Extract the [x, y] coordinate from the center of the cell holding the provided text.  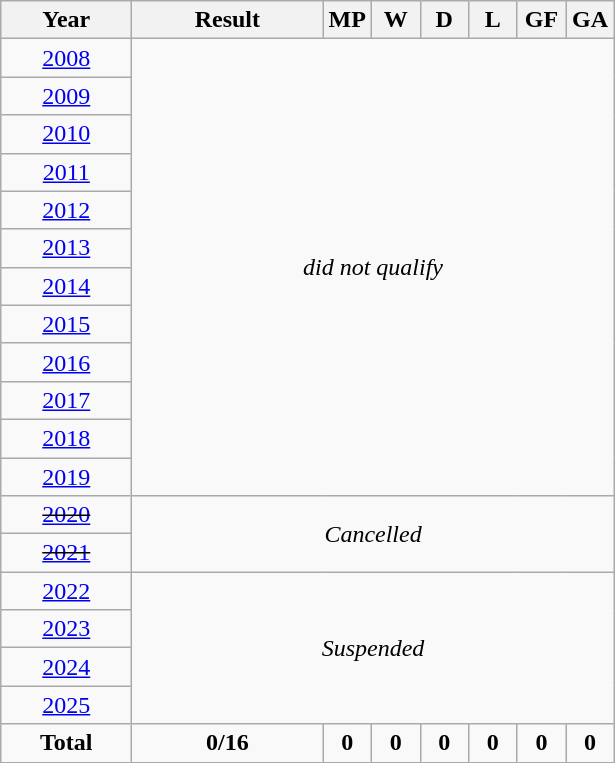
2022 [66, 591]
Year [66, 20]
2017 [66, 400]
2018 [66, 438]
did not qualify [373, 268]
2021 [66, 553]
2020 [66, 515]
2014 [66, 286]
W [396, 20]
2019 [66, 477]
GF [542, 20]
2016 [66, 362]
2011 [66, 172]
2023 [66, 629]
0/16 [228, 743]
2025 [66, 705]
Cancelled [373, 534]
2015 [66, 324]
2009 [66, 96]
2013 [66, 248]
Suspended [373, 648]
2012 [66, 210]
2024 [66, 667]
D [444, 20]
Total [66, 743]
2010 [66, 134]
2008 [66, 58]
Result [228, 20]
GA [590, 20]
MP [348, 20]
L [494, 20]
